Return the [x, y] coordinate for the center point of the cell that contains the specified text.  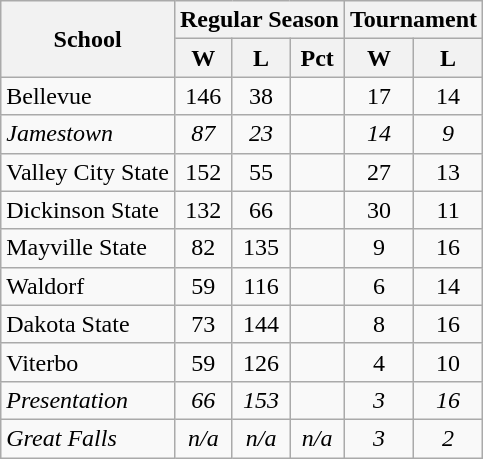
6 [378, 286]
55 [261, 172]
Pct [317, 58]
Bellevue [88, 96]
152 [203, 172]
38 [261, 96]
Presentation [88, 400]
73 [203, 324]
Regular Season [259, 20]
School [88, 39]
27 [378, 172]
87 [203, 134]
30 [378, 210]
116 [261, 286]
144 [261, 324]
132 [203, 210]
146 [203, 96]
Mayville State [88, 248]
Great Falls [88, 438]
4 [378, 362]
Dakota State [88, 324]
126 [261, 362]
11 [448, 210]
23 [261, 134]
135 [261, 248]
Waldorf [88, 286]
Jamestown [88, 134]
8 [378, 324]
153 [261, 400]
Valley City State [88, 172]
17 [378, 96]
82 [203, 248]
Dickinson State [88, 210]
13 [448, 172]
10 [448, 362]
Tournament [413, 20]
2 [448, 438]
Viterbo [88, 362]
